For the text-containing cell, return its midpoint in [x, y] coordinate format. 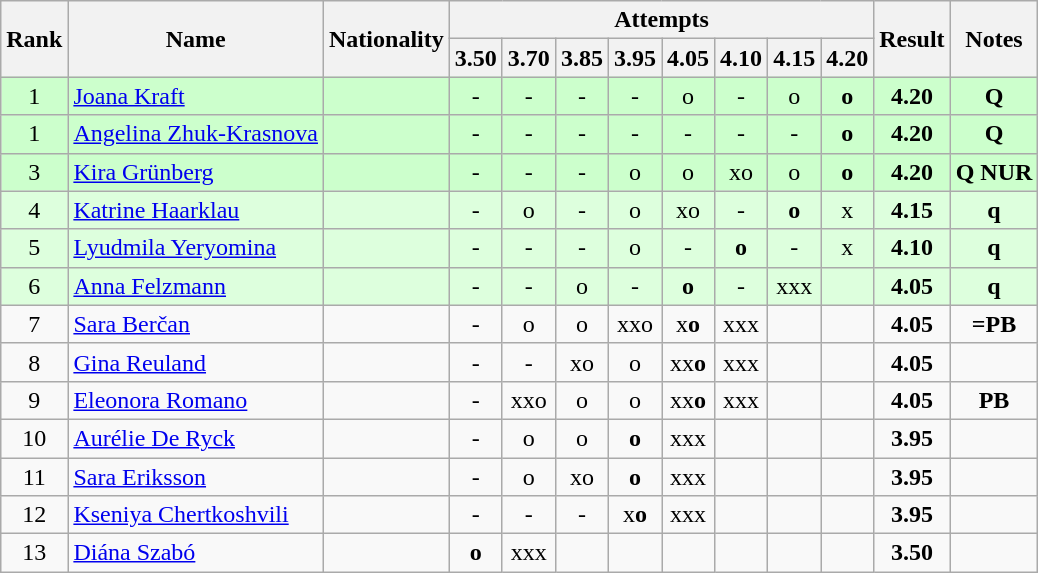
10 [34, 438]
12 [34, 515]
Kseniya Chertkoshvili [196, 515]
PB [994, 400]
11 [34, 477]
Angelina Zhuk-Krasnova [196, 134]
Aurélie De Ryck [196, 438]
Q NUR [994, 172]
Kira Grünberg [196, 172]
Nationality [387, 39]
3 [34, 172]
5 [34, 248]
Sara Berčan [196, 324]
Result [912, 39]
Rank [34, 39]
Katrine Haarklau [196, 210]
=PB [994, 324]
8 [34, 362]
3.70 [528, 58]
Name [196, 39]
Anna Felzmann [196, 286]
4 [34, 210]
13 [34, 553]
Joana Kraft [196, 96]
Attempts [661, 20]
Sara Eriksson [196, 477]
3.85 [582, 58]
9 [34, 400]
Lyudmila Yeryomina [196, 248]
Notes [994, 39]
7 [34, 324]
Gina Reuland [196, 362]
Diána Szabó [196, 553]
Eleonora Romano [196, 400]
6 [34, 286]
